Identify which cell holds the provided text, then report its (X, Y) central coordinate. 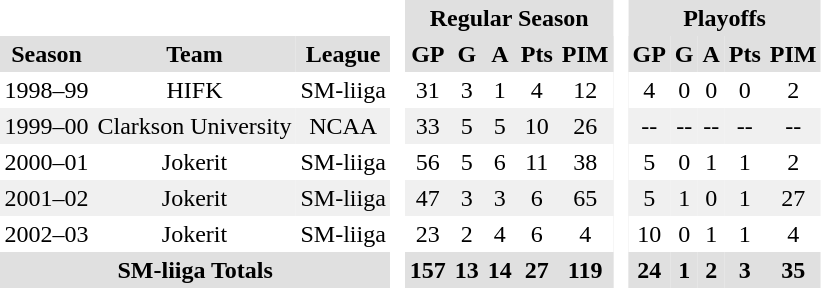
35 (793, 270)
14 (500, 270)
157 (428, 270)
38 (585, 162)
Playoffs (724, 18)
26 (585, 126)
Clarkson University (194, 126)
2000–01 (46, 162)
1998–99 (46, 90)
12 (585, 90)
2002–03 (46, 234)
24 (649, 270)
Season (46, 54)
League (343, 54)
119 (585, 270)
2001–02 (46, 198)
11 (536, 162)
65 (585, 198)
SM-liiga Totals (195, 270)
1999–00 (46, 126)
Regular Season (509, 18)
HIFK (194, 90)
47 (428, 198)
NCAA (343, 126)
33 (428, 126)
56 (428, 162)
23 (428, 234)
31 (428, 90)
Team (194, 54)
13 (466, 270)
